Scan for the cell matching the given text and deliver its [x, y] coordinate at center. 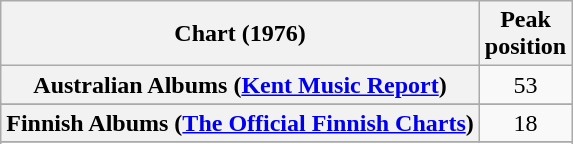
Peakposition [525, 34]
Australian Albums (Kent Music Report) [240, 85]
Chart (1976) [240, 34]
18 [525, 123]
Finnish Albums (The Official Finnish Charts) [240, 123]
53 [525, 85]
